Scan for the cell matching the given text and deliver its [X, Y] coordinate at center. 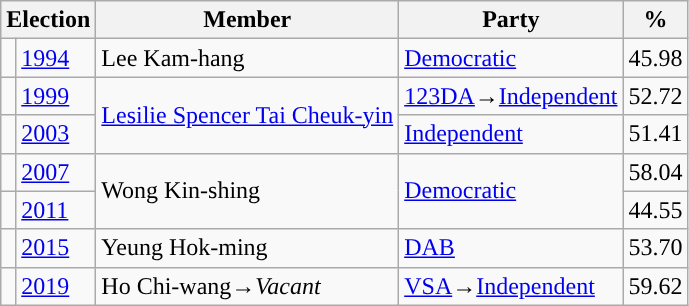
44.55 [656, 210]
2003 [56, 134]
Lee Kam-hang [248, 58]
Party [511, 20]
59.62 [656, 286]
53.70 [656, 248]
2011 [56, 210]
52.72 [656, 96]
% [656, 20]
2019 [56, 286]
Wong Kin-shing [248, 191]
Independent [511, 134]
45.98 [656, 58]
Member [248, 20]
58.04 [656, 172]
1999 [56, 96]
123DA→Independent [511, 96]
Yeung Hok-ming [248, 248]
DAB [511, 248]
Election [48, 20]
Ho Chi-wang→Vacant [248, 286]
VSA→Independent [511, 286]
2015 [56, 248]
1994 [56, 58]
51.41 [656, 134]
Lesilie Spencer Tai Cheuk-yin [248, 115]
2007 [56, 172]
